Find where the given text appears and provide that cell's center as (x, y) coordinate. 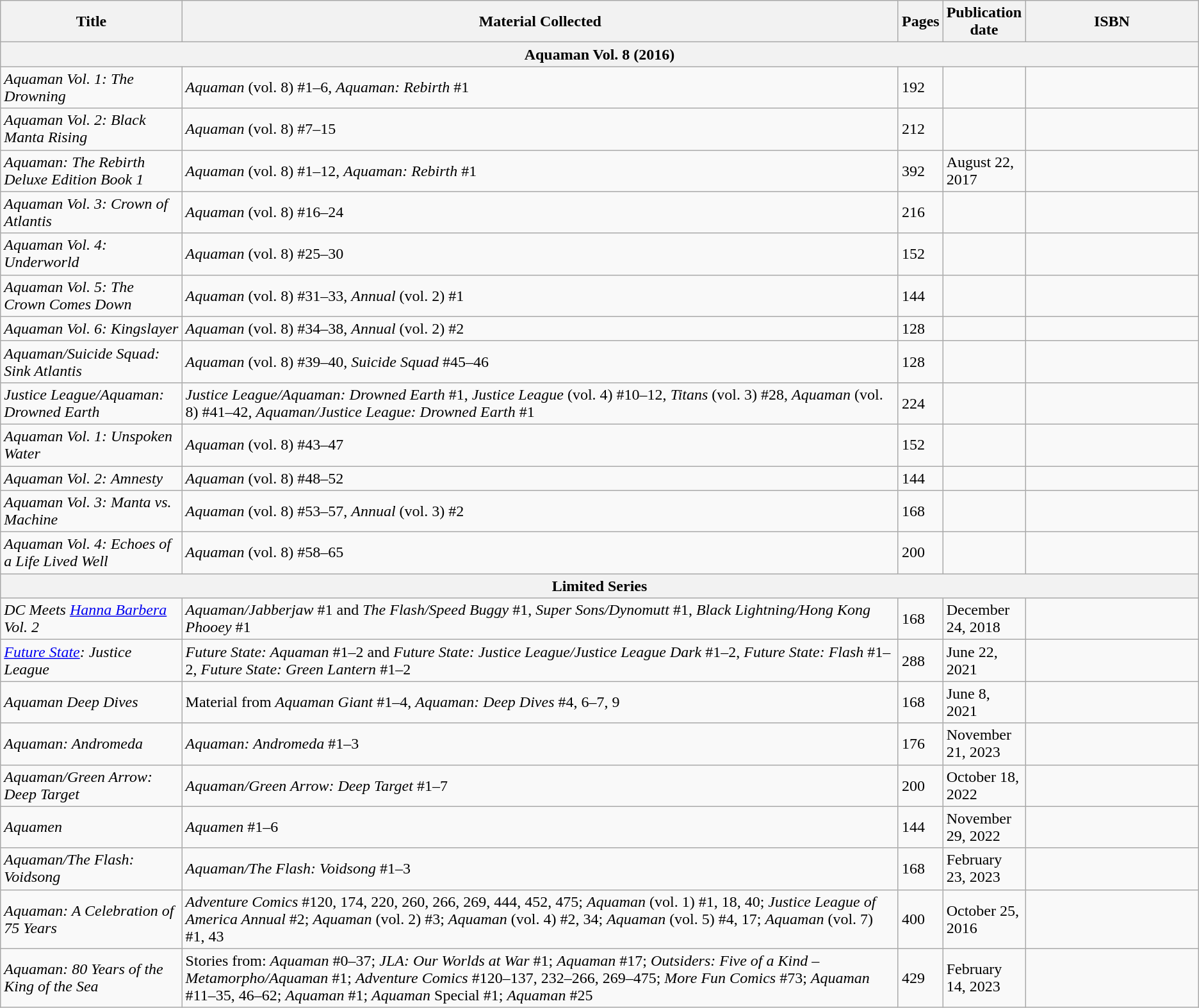
Aquaman (vol. 8) #48–52 (540, 478)
429 (920, 978)
288 (920, 661)
DC Meets Hanna Barbera Vol. 2 (91, 619)
Aquaman (vol. 8) #31–33, Annual (vol. 2) #1 (540, 296)
Title (91, 22)
Aquaman Vol. 1: Unspoken Water (91, 444)
Aquaman (vol. 8) #7–15 (540, 129)
Aquaman/Jabberjaw #1 and The Flash/Speed Buggy #1, Super Sons/Dynomutt #1, Black Lightning/Hong Kong Phooey #1 (540, 619)
Aquaman: Andromeda (91, 744)
Aquaman/The Flash: Voidsong (91, 868)
Limited Series (599, 586)
Aquaman Vol. 8 (2016) (599, 54)
Aquaman: The Rebirth Deluxe Edition Book 1 (91, 170)
Aquamen #1–6 (540, 827)
392 (920, 170)
Aquaman Vol. 3: Crown of Atlantis (91, 213)
224 (920, 403)
October 25, 2016 (984, 919)
November 21, 2023 (984, 744)
Aquaman (vol. 8) #1–12, Aquaman: Rebirth #1 (540, 170)
Future State: Justice League (91, 661)
Aquaman Deep Dives (91, 702)
Aquaman/Green Arrow: Deep Target (91, 785)
Aquaman: A Celebration of 75 Years (91, 919)
Aquaman Vol. 2: Black Manta Rising (91, 129)
Aquaman Vol. 2: Amnesty (91, 478)
Aquaman Vol. 5: The Crown Comes Down (91, 296)
Aquaman (vol. 8) #39–40, Suicide Squad #45–46 (540, 361)
Future State: Aquaman #1–2 and Future State: Justice League/Justice League Dark #1–2, Future State: Flash #1–2, Future State: Green Lantern #1–2 (540, 661)
August 22, 2017 (984, 170)
ISBN (1112, 22)
October 18, 2022 (984, 785)
Aquaman: Andromeda #1–3 (540, 744)
Material from Aquaman Giant #1–4, Aquaman: Deep Dives #4, 6–7, 9 (540, 702)
February 23, 2023 (984, 868)
192 (920, 87)
Aquaman (vol. 8) #53–57, Annual (vol. 3) #2 (540, 511)
Aquaman/The Flash: Voidsong #1–3 (540, 868)
Justice League/Aquaman: Drowned Earth (91, 403)
Pages (920, 22)
Aquaman/Suicide Squad: Sink Atlantis (91, 361)
Aquaman Vol. 3: Manta vs. Machine (91, 511)
Aquaman Vol. 6: Kingslayer (91, 329)
Aquaman (vol. 8) #34–38, Annual (vol. 2) #2 (540, 329)
June 22, 2021 (984, 661)
Aquaman (vol. 8) #16–24 (540, 213)
Aquaman Vol. 4: Underworld (91, 254)
December 24, 2018 (984, 619)
Publication date (984, 22)
400 (920, 919)
176 (920, 744)
Aquaman/Green Arrow: Deep Target #1–7 (540, 785)
June 8, 2021 (984, 702)
Aquaman (vol. 8) #58–65 (540, 553)
216 (920, 213)
Aquaman (vol. 8) #43–47 (540, 444)
Aquaman (vol. 8) #1–6, Aquaman: Rebirth #1 (540, 87)
February 14, 2023 (984, 978)
Aquaman Vol. 1: The Drowning (91, 87)
November 29, 2022 (984, 827)
Aquamen (91, 827)
Aquaman Vol. 4: Echoes of a Life Lived Well (91, 553)
212 (920, 129)
Material Collected (540, 22)
Aquaman (vol. 8) #25–30 (540, 254)
Aquaman: 80 Years of the King of the Sea (91, 978)
